Output the (X, Y) coordinate of the center of the cell containing the given text.  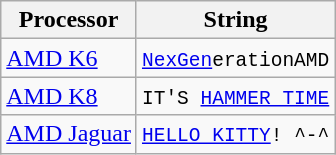
IT'S HAMMER TIME (235, 96)
String (235, 20)
AMD Jaguar (69, 134)
AMD K8 (69, 96)
AMD K6 (69, 58)
NexGen‍erationAMD (235, 58)
HELLO KITTY! ^-^ (235, 134)
Processor (69, 20)
